Extract the [X, Y] coordinate from the center of the cell holding the provided text.  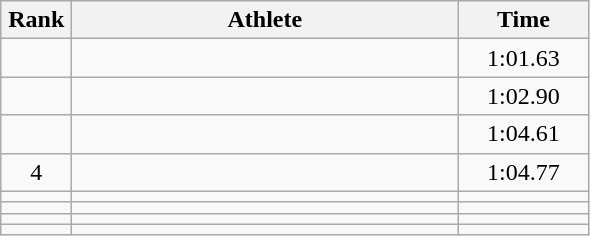
Athlete [265, 20]
4 [36, 172]
1:04.77 [524, 172]
1:02.90 [524, 96]
Rank [36, 20]
Time [524, 20]
1:01.63 [524, 58]
1:04.61 [524, 134]
